Identify which cell holds the provided text, then report its [X, Y] central coordinate. 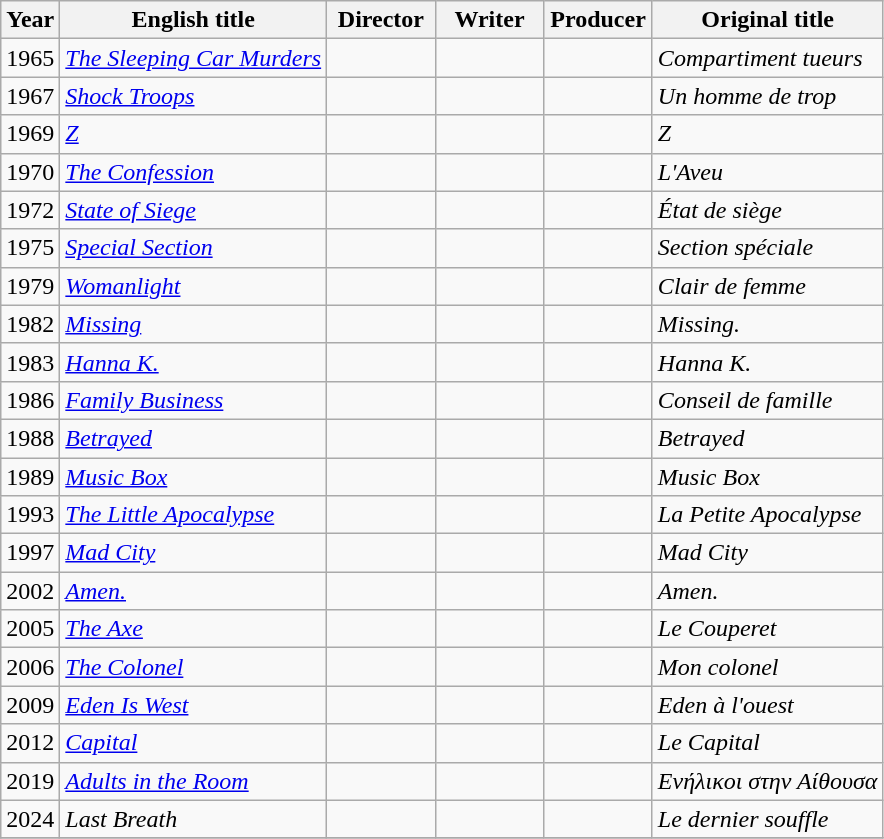
The Little Apocalypse [194, 515]
Capital [194, 743]
1965 [30, 58]
The Colonel [194, 667]
Missing. [768, 324]
Family Business [194, 400]
Producer [598, 20]
Le Capital [768, 743]
1989 [30, 477]
2005 [30, 629]
1970 [30, 172]
Mon colonel [768, 667]
Womanlight [194, 286]
2012 [30, 743]
Compartiment tueurs [768, 58]
Clair de femme [768, 286]
2024 [30, 819]
The Sleeping Car Murders [194, 58]
Special Section [194, 248]
English title [194, 20]
State of Siege [194, 210]
Ενήλικοι στην Αίθουσα [768, 781]
Adults in the Room [194, 781]
Original title [768, 20]
The Axe [194, 629]
Section spéciale [768, 248]
Conseil de famille [768, 400]
Le Couperet [768, 629]
Year [30, 20]
1972 [30, 210]
2002 [30, 591]
2006 [30, 667]
1993 [30, 515]
Eden à l'ouest [768, 705]
Le dernier souffle [768, 819]
Missing [194, 324]
2019 [30, 781]
1988 [30, 438]
1975 [30, 248]
Shock Troops [194, 96]
1983 [30, 362]
La Petite Apocalypse [768, 515]
The Confession [194, 172]
1967 [30, 96]
1969 [30, 134]
Writer [490, 20]
Un homme de trop [768, 96]
2009 [30, 705]
Last Breath [194, 819]
1982 [30, 324]
L'Aveu [768, 172]
Director [382, 20]
1979 [30, 286]
1986 [30, 400]
État de siège [768, 210]
Eden Is West [194, 705]
1997 [30, 553]
